Find where the given text appears and provide that cell's center as (X, Y) coordinate. 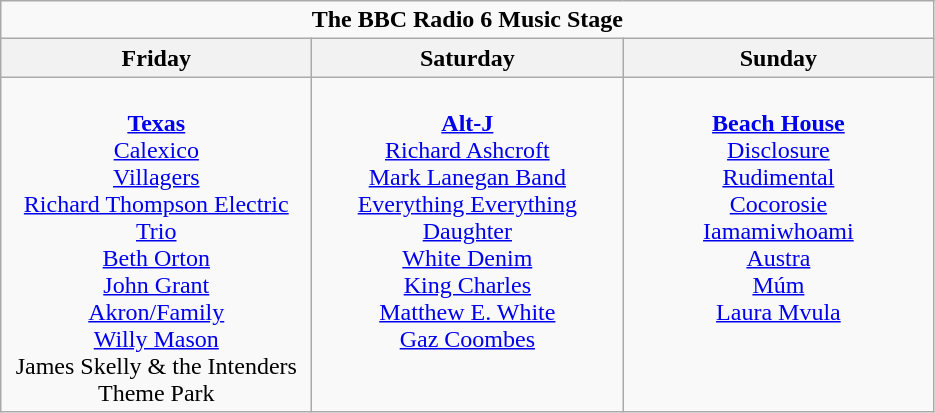
Friday (156, 58)
The BBC Radio 6 Music Stage (468, 20)
Beach House Disclosure Rudimental Cocorosie Iamamiwhoami Austra Múm Laura Mvula (778, 244)
Saturday (468, 58)
Texas Calexico Villagers Richard Thompson Electric Trio Beth Orton John Grant Akron/Family Willy Mason James Skelly & the Intenders Theme Park (156, 244)
Sunday (778, 58)
Alt-J Richard Ashcroft Mark Lanegan Band Everything Everything Daughter White Denim King Charles Matthew E. White Gaz Coombes (468, 244)
